Return [x, y] of the center of cell containing provided text 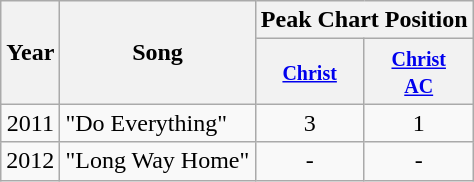
2011 [30, 123]
2012 [30, 161]
Peak Chart Position [364, 20]
Year [30, 52]
"Do Everything" [158, 123]
3 [310, 123]
1 [418, 123]
ChristAC [418, 72]
Christ [310, 72]
Song [158, 52]
"Long Way Home" [158, 161]
